Find where the given text appears and provide that cell's center as [X, Y] coordinate. 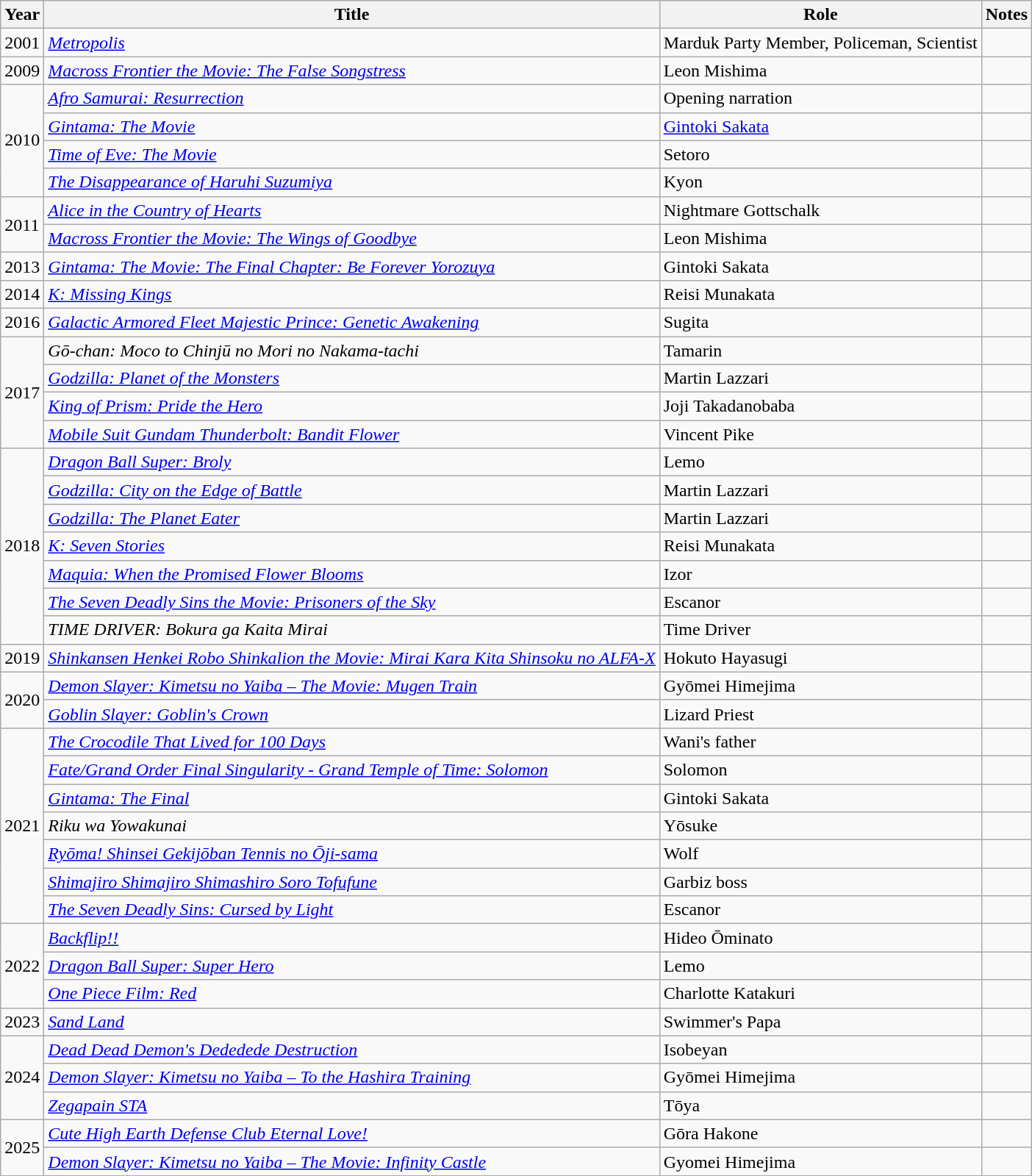
Mobile Suit Gundam Thunderbolt: Bandit Flower [351, 434]
Tōya [820, 1105]
Gō-chan: Moco to Chinjū no Mori no Nakama-tachi [351, 351]
Cute High Earth Defense Club Eternal Love! [351, 1133]
Gintama: The Movie: The Final Chapter: Be Forever Yorozuya [351, 266]
Kyon [820, 182]
Charlotte Katakuri [820, 994]
2011 [22, 224]
The Seven Deadly Sins: Cursed by Light [351, 910]
Goblin Slayer: Goblin's Crown [351, 714]
2017 [22, 392]
Godzilla: The Planet Eater [351, 518]
TIME DRIVER: Bokura ga Kaita Mirai [351, 630]
K: Seven Stories [351, 546]
Demon Slayer: Kimetsu no Yaiba – The Movie: Mugen Train [351, 686]
Marduk Party Member, Policeman, Scientist [820, 43]
Wolf [820, 854]
2013 [22, 266]
Dragon Ball Super: Super Hero [351, 966]
Wani's father [820, 742]
2019 [22, 658]
Alice in the Country of Hearts [351, 210]
The Seven Deadly Sins the Movie: Prisoners of the Sky [351, 602]
2020 [22, 700]
Setoro [820, 154]
Metropolis [351, 43]
Time of Eve: The Movie [351, 154]
Dragon Ball Super: Broly [351, 462]
Afro Samurai: Resurrection [351, 98]
Hideo Ōminato [820, 938]
Godzilla: Planet of the Monsters [351, 379]
Year [22, 15]
Dead Dead Demon's Dededede Destruction [351, 1050]
Sugita [820, 322]
Galactic Armored Fleet Majestic Prince: Genetic Awakening [351, 322]
Isobeyan [820, 1050]
2022 [22, 966]
Solomon [820, 770]
Shinkansen Henkei Robo Shinkalion the Movie: Mirai Kara Kita Shinsoku no ALFA-X [351, 658]
Lizard Priest [820, 714]
Time Driver [820, 630]
Ryōma! Shinsei Gekijōban Tennis no Ōji-sama [351, 854]
Zegapain STA [351, 1105]
Sand Land [351, 1022]
Opening narration [820, 98]
Demon Slayer: Kimetsu no Yaiba – To the Hashira Training [351, 1078]
Vincent Pike [820, 434]
2025 [22, 1147]
Maquia: When the Promised Flower Blooms [351, 574]
Macross Frontier the Movie: The Wings of Goodbye [351, 238]
Nightmare Gottschalk [820, 210]
One Piece Film: Red [351, 994]
Izor [820, 574]
Godzilla: City on the Edge of Battle [351, 490]
2016 [22, 322]
Title [351, 15]
2018 [22, 546]
Gintama: The Movie [351, 126]
Gyomei Himejima [820, 1161]
Riku wa Yowakunai [351, 826]
Backflip!! [351, 938]
2009 [22, 71]
Hokuto Hayasugi [820, 658]
The Disappearance of Haruhi Suzumiya [351, 182]
2024 [22, 1078]
2014 [22, 294]
King of Prism: Pride the Hero [351, 406]
Joji Takadanobaba [820, 406]
K: Missing Kings [351, 294]
Gintama: The Final [351, 797]
2010 [22, 140]
Swimmer's Papa [820, 1022]
Notes [1006, 15]
2021 [22, 825]
Role [820, 15]
2001 [22, 43]
The Crocodile That Lived for 100 Days [351, 742]
2023 [22, 1022]
Demon Slayer: Kimetsu no Yaiba – The Movie: Infinity Castle [351, 1161]
Gōra Hakone [820, 1133]
Yōsuke [820, 826]
Tamarin [820, 351]
Macross Frontier the Movie: The False Songstress [351, 71]
Fate/Grand Order Final Singularity - Grand Temple of Time: Solomon [351, 770]
Shimajiro Shimajiro Shimashiro Soro Tofufune [351, 882]
Garbiz boss [820, 882]
